Return the [x, y] coordinate for the center point of the cell that contains the specified text.  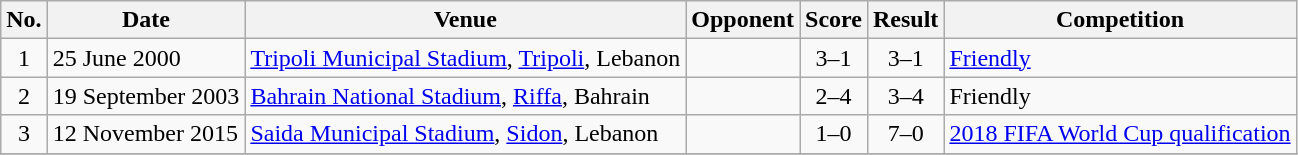
Score [834, 20]
No. [24, 20]
2 [24, 96]
Opponent [743, 20]
Venue [466, 20]
2–4 [834, 96]
Competition [1120, 20]
Tripoli Municipal Stadium, Tripoli, Lebanon [466, 58]
1 [24, 58]
12 November 2015 [146, 134]
19 September 2003 [146, 96]
2018 FIFA World Cup qualification [1120, 134]
1–0 [834, 134]
Bahrain National Stadium, Riffa, Bahrain [466, 96]
3–4 [905, 96]
Date [146, 20]
25 June 2000 [146, 58]
7–0 [905, 134]
Result [905, 20]
3 [24, 134]
Saida Municipal Stadium, Sidon, Lebanon [466, 134]
